Output the (X, Y) coordinate of the center of the cell containing the given text.  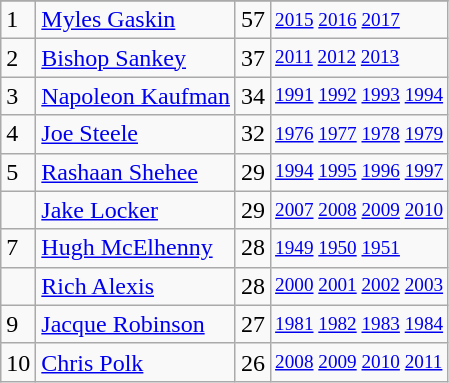
Napoleon Kaufman (136, 96)
1949 1950 1951 (360, 248)
Bishop Sankey (136, 58)
10 (18, 362)
26 (252, 362)
2 (18, 58)
7 (18, 248)
2008 2009 2010 2011 (360, 362)
Rashaan Shehee (136, 172)
1 (18, 20)
Rich Alexis (136, 286)
9 (18, 324)
Jake Locker (136, 210)
1976 1977 1978 1979 (360, 134)
1991 1992 1993 1994 (360, 96)
Chris Polk (136, 362)
34 (252, 96)
2015 2016 2017 (360, 20)
Joe Steele (136, 134)
Hugh McElhenny (136, 248)
3 (18, 96)
4 (18, 134)
37 (252, 58)
2000 2001 2002 2003 (360, 286)
27 (252, 324)
Myles Gaskin (136, 20)
Jacque Robinson (136, 324)
1981 1982 1983 1984 (360, 324)
1994 1995 1996 1997 (360, 172)
5 (18, 172)
2007 2008 2009 2010 (360, 210)
57 (252, 20)
32 (252, 134)
2011 2012 2013 (360, 58)
